Return the (X, Y) coordinate for the center point of the cell that contains the specified text.  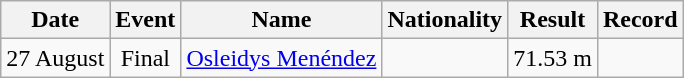
Record (640, 20)
Event (146, 20)
Final (146, 58)
Date (56, 20)
Osleidys Menéndez (282, 58)
Nationality (445, 20)
Name (282, 20)
Result (553, 20)
71.53 m (553, 58)
27 August (56, 58)
